Capture the cell that displays the provided text and extract its [x, y] central coordinate. 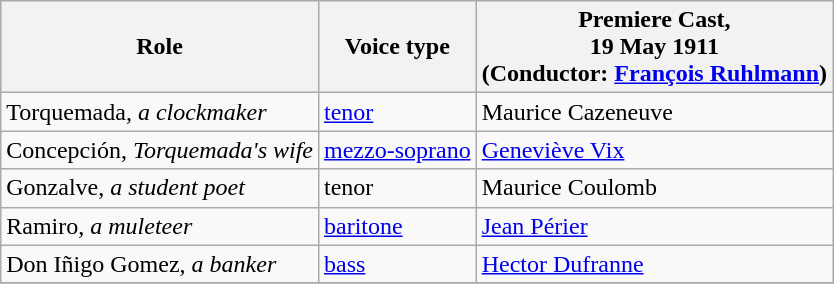
mezzo-soprano [397, 150]
Hector Dufranne [654, 264]
baritone [397, 226]
Premiere Cast,19 May 1911(Conductor: François Ruhlmann) [654, 47]
Maurice Cazeneuve [654, 112]
bass [397, 264]
Don Iñigo Gomez, a banker [160, 264]
Maurice Coulomb [654, 188]
Geneviève Vix [654, 150]
Torquemada, a clockmaker [160, 112]
Role [160, 47]
Voice type [397, 47]
Concepción, Torquemada's wife [160, 150]
Jean Périer [654, 226]
Ramiro, a muleteer [160, 226]
Gonzalve, a student poet [160, 188]
